Capture the cell that displays the provided text and extract its (x, y) central coordinate. 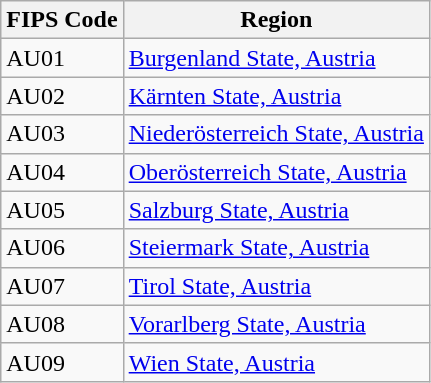
Region (276, 20)
AU06 (62, 248)
AU04 (62, 172)
Kärnten State, Austria (276, 96)
AU09 (62, 362)
AU08 (62, 324)
FIPS Code (62, 20)
Niederösterreich State, Austria (276, 134)
Wien State, Austria (276, 362)
Vorarlberg State, Austria (276, 324)
AU03 (62, 134)
Steiermark State, Austria (276, 248)
AU07 (62, 286)
AU01 (62, 58)
Salzburg State, Austria (276, 210)
AU05 (62, 210)
Burgenland State, Austria (276, 58)
Oberösterreich State, Austria (276, 172)
AU02 (62, 96)
Tirol State, Austria (276, 286)
